Search for the cell housing the specified text and yield its [X, Y] center coordinate. 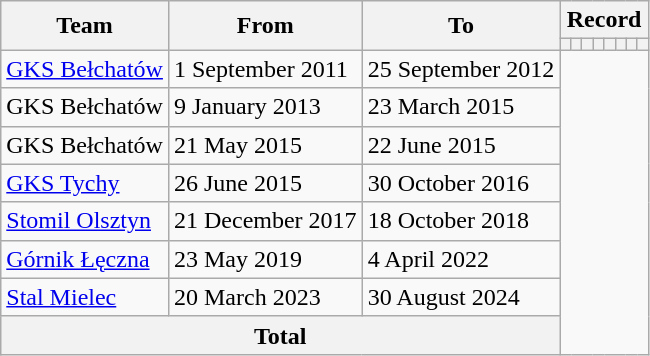
Stomil Olsztyn [85, 221]
Team [85, 26]
26 June 2015 [265, 183]
25 September 2012 [461, 69]
30 October 2016 [461, 183]
21 December 2017 [265, 221]
23 March 2015 [461, 107]
9 January 2013 [265, 107]
Record [604, 20]
18 October 2018 [461, 221]
22 June 2015 [461, 145]
30 August 2024 [461, 297]
23 May 2019 [265, 259]
Górnik Łęczna [85, 259]
Total [280, 335]
GKS Tychy [85, 183]
4 April 2022 [461, 259]
To [461, 26]
1 September 2011 [265, 69]
20 March 2023 [265, 297]
From [265, 26]
21 May 2015 [265, 145]
Stal Mielec [85, 297]
